Provide the [X, Y] coordinate of the cell's center where the given text is located.  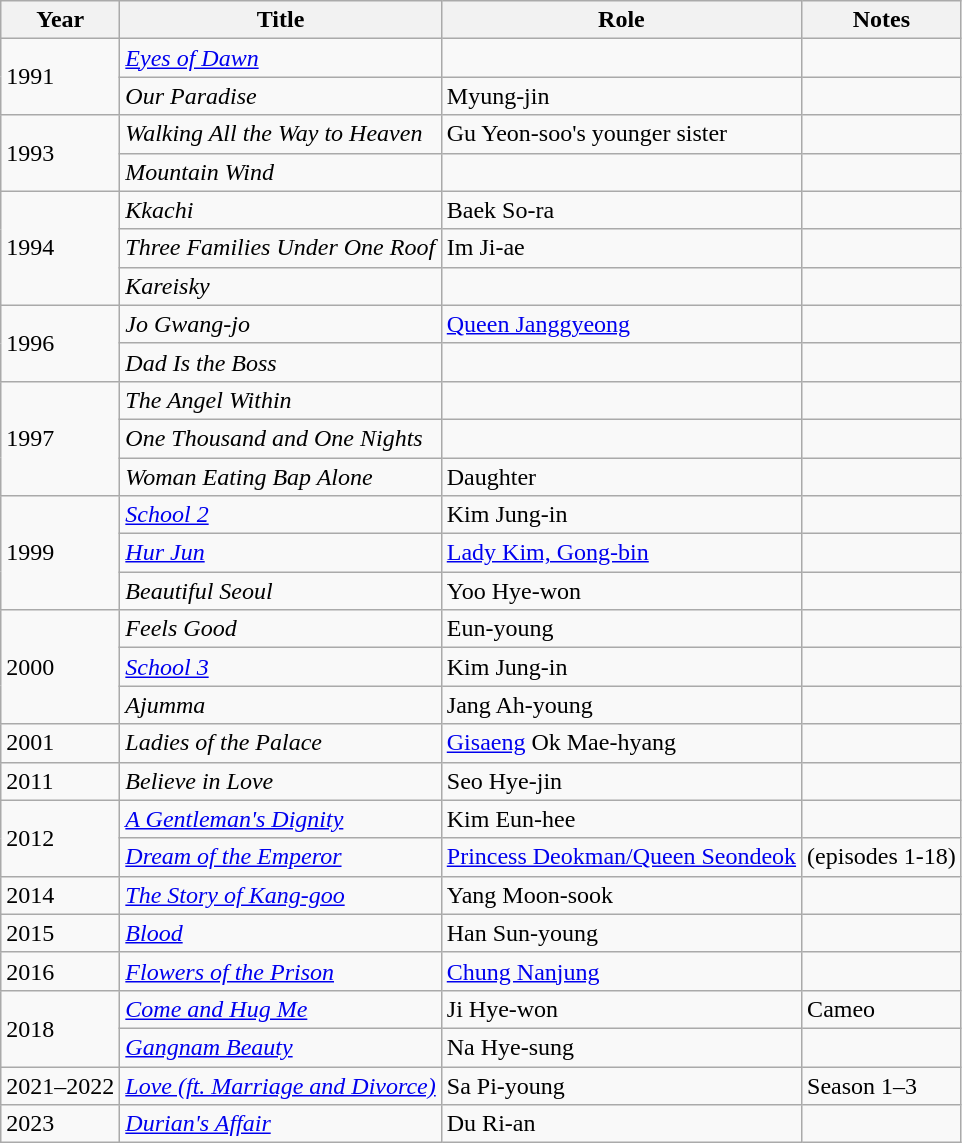
1993 [60, 153]
2023 [60, 1124]
2001 [60, 743]
Come and Hug Me [280, 1009]
Mountain Wind [280, 172]
Yang Moon-sook [621, 895]
Jang Ah-young [621, 705]
Lady Kim, Gong-bin [621, 553]
Eyes of Dawn [280, 58]
2000 [60, 667]
Gu Yeon-soo's younger sister [621, 134]
Princess Deokman/Queen Seondeok [621, 857]
Ajumma [280, 705]
1991 [60, 77]
Eun-young [621, 629]
Our Paradise [280, 96]
Seo Hye-jin [621, 781]
Du Ri-an [621, 1124]
Myung-jin [621, 96]
2011 [60, 781]
Notes [882, 20]
Feels Good [280, 629]
(episodes 1-18) [882, 857]
Durian's Affair [280, 1124]
Cameo [882, 1009]
Year [60, 20]
2012 [60, 838]
The Story of Kang-goo [280, 895]
Believe in Love [280, 781]
Jo Gwang-jo [280, 324]
Dad Is the Boss [280, 362]
Blood [280, 933]
School 2 [280, 515]
Beautiful Seoul [280, 591]
Im Ji-ae [621, 248]
Gangnam Beauty [280, 1047]
Na Hye-sung [621, 1047]
Sa Pi-young [621, 1085]
Daughter [621, 477]
2018 [60, 1028]
Kim Eun-hee [621, 819]
Season 1–3 [882, 1085]
School 3 [280, 667]
Three Families Under One Roof [280, 248]
Walking All the Way to Heaven [280, 134]
1994 [60, 248]
A Gentleman's Dignity [280, 819]
Role [621, 20]
2021–2022 [60, 1085]
Kkachi [280, 210]
1999 [60, 553]
Flowers of the Prison [280, 971]
Queen Janggyeong [621, 324]
2016 [60, 971]
1996 [60, 343]
Han Sun-young [621, 933]
1997 [60, 438]
The Angel Within [280, 400]
Woman Eating Bap Alone [280, 477]
Love (ft. Marriage and Divorce) [280, 1085]
Title [280, 20]
One Thousand and One Nights [280, 438]
Baek So-ra [621, 210]
Dream of the Emperor [280, 857]
Yoo Hye-won [621, 591]
Chung Nanjung [621, 971]
Hur Jun [280, 553]
Ladies of the Palace [280, 743]
Gisaeng Ok Mae-hyang [621, 743]
Kareisky [280, 286]
2015 [60, 933]
2014 [60, 895]
Ji Hye-won [621, 1009]
